Identify which cell holds the provided text, then report its [x, y] central coordinate. 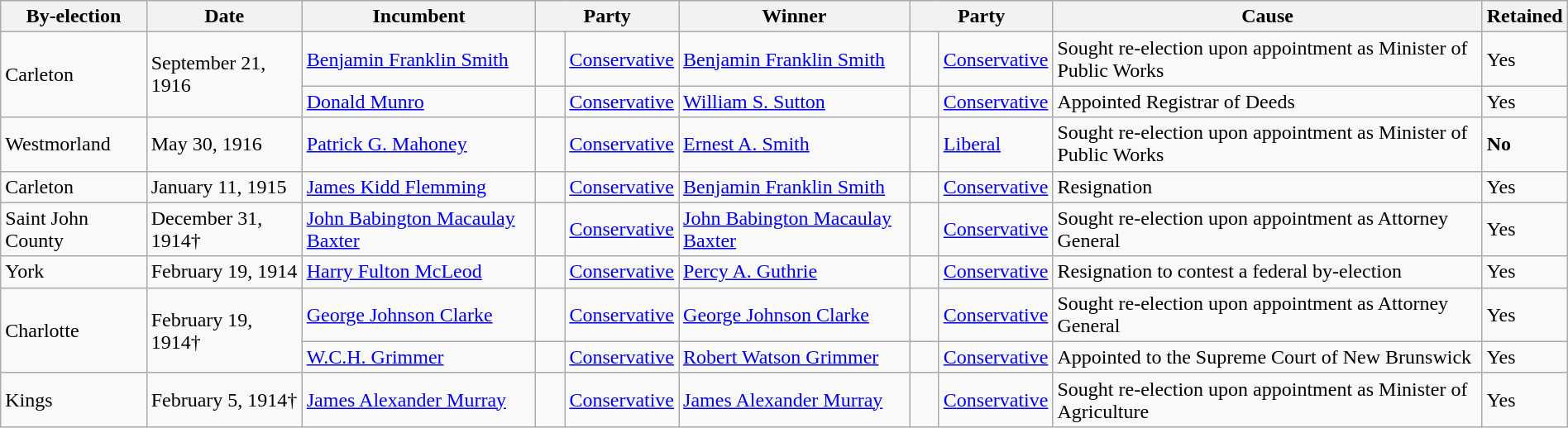
Harry Fulton McLeod [418, 272]
February 19, 1914 [224, 272]
Appointed Registrar of Deeds [1267, 102]
Resignation to contest a federal by-election [1267, 272]
Saint John County [74, 230]
Date [224, 17]
September 21, 1916 [224, 74]
December 31, 1914† [224, 230]
Robert Watson Grimmer [795, 357]
Cause [1267, 17]
February 5, 1914† [224, 400]
Charlotte [74, 331]
York [74, 272]
Sought re-election upon appointment as Minister of Agriculture [1267, 400]
February 19, 1914† [224, 331]
No [1525, 144]
Ernest A. Smith [795, 144]
Donald Munro [418, 102]
Incumbent [418, 17]
Westmorland [74, 144]
Liberal [996, 144]
W.C.H. Grimmer [418, 357]
Kings [74, 400]
May 30, 1916 [224, 144]
January 11, 1915 [224, 187]
Winner [795, 17]
Percy A. Guthrie [795, 272]
William S. Sutton [795, 102]
James Kidd Flemming [418, 187]
Appointed to the Supreme Court of New Brunswick [1267, 357]
Resignation [1267, 187]
By-election [74, 17]
Patrick G. Mahoney [418, 144]
Retained [1525, 17]
